Provide the [x, y] coordinate of the cell's center where the given text is located.  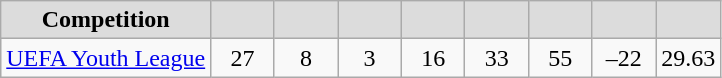
29.63 [688, 58]
27 [243, 58]
Competition [106, 20]
3 [370, 58]
16 [433, 58]
–22 [624, 58]
55 [561, 58]
UEFA Youth League [106, 58]
33 [497, 58]
8 [306, 58]
